Return [x, y] of the center of cell containing provided text 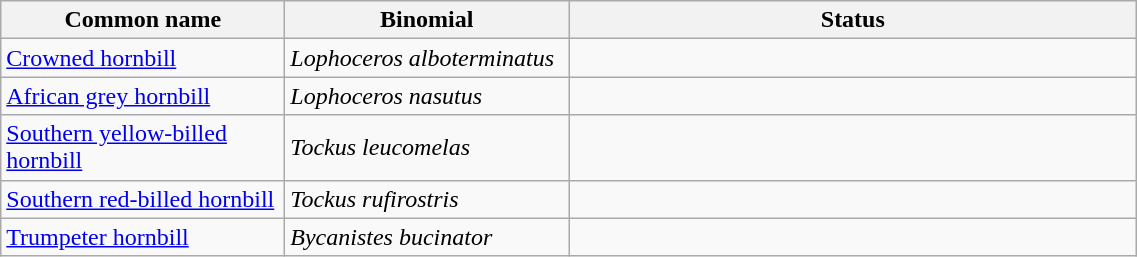
African grey hornbill [143, 96]
Southern yellow-billed hornbill [143, 148]
Bycanistes bucinator [427, 237]
Binomial [427, 20]
Common name [143, 20]
Tockus leucomelas [427, 148]
Lophoceros alboterminatus [427, 58]
Status [853, 20]
Lophoceros nasutus [427, 96]
Tockus rufirostris [427, 199]
Trumpeter hornbill [143, 237]
Southern red-billed hornbill [143, 199]
Crowned hornbill [143, 58]
